Extract the [x, y] coordinate from the center of the cell holding the provided text.  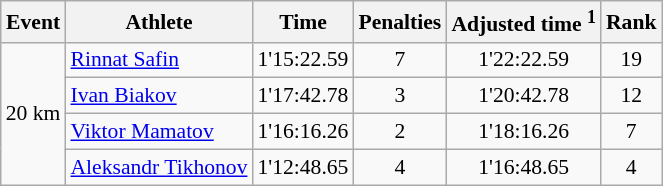
Time [302, 22]
Adjusted time 1 [524, 22]
1'22:22.59 [524, 60]
1'16:48.65 [524, 167]
Rank [632, 22]
19 [632, 60]
12 [632, 96]
1'16:16.26 [302, 132]
Aleksandr Tikhonov [158, 167]
1'18:16.26 [524, 132]
2 [400, 132]
Athlete [158, 22]
1'17:42.78 [302, 96]
Ivan Biakov [158, 96]
Viktor Mamatov [158, 132]
3 [400, 96]
1'15:22.59 [302, 60]
Penalties [400, 22]
1'20:42.78 [524, 96]
Event [34, 22]
Rinnat Safin [158, 60]
1'12:48.65 [302, 167]
20 km [34, 113]
